Provide the [X, Y] coordinate of the cell's center where the given text is located.  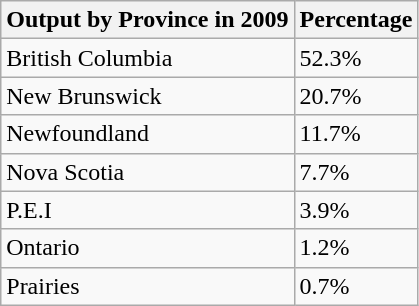
Nova Scotia [148, 172]
Newfoundland [148, 134]
Prairies [148, 286]
P.E.I [148, 210]
British Columbia [148, 58]
Percentage [356, 20]
11.7% [356, 134]
20.7% [356, 96]
7.7% [356, 172]
New Brunswick [148, 96]
3.9% [356, 210]
52.3% [356, 58]
Ontario [148, 248]
Output by Province in 2009 [148, 20]
0.7% [356, 286]
1.2% [356, 248]
